Output the [X, Y] coordinate of the center of the cell containing the given text.  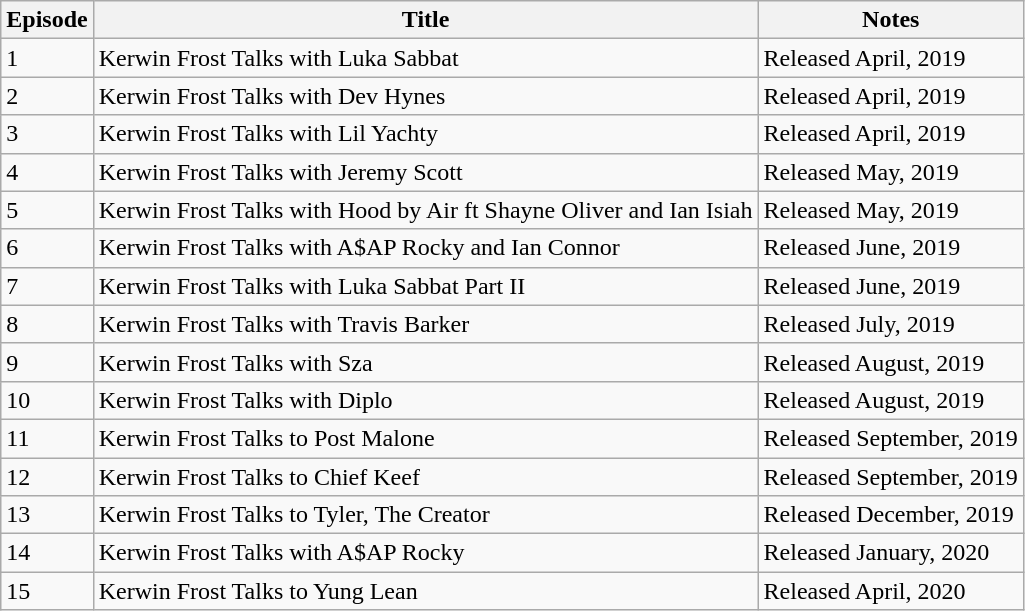
Released July, 2019 [890, 324]
Episode [47, 20]
7 [47, 286]
Released April, 2020 [890, 591]
Kerwin Frost Talks with Lil Yachty [426, 134]
Released December, 2019 [890, 515]
Kerwin Frost Talks to Tyler, The Creator [426, 515]
Kerwin Frost Talks with Dev Hynes [426, 96]
Kerwin Frost Talks with Travis Barker [426, 324]
Notes [890, 20]
Kerwin Frost Talks to Yung Lean [426, 591]
Kerwin Frost Talks with Luka Sabbat [426, 58]
11 [47, 438]
4 [47, 172]
6 [47, 248]
Kerwin Frost Talks with Jeremy Scott [426, 172]
Kerwin Frost Talks with A$AP Rocky [426, 553]
8 [47, 324]
12 [47, 477]
Kerwin Frost Talks with Diplo [426, 400]
Kerwin Frost Talks to Chief Keef [426, 477]
Released January, 2020 [890, 553]
2 [47, 96]
9 [47, 362]
Kerwin Frost Talks with Hood by Air ft Shayne Oliver and Ian Isiah [426, 210]
Kerwin Frost Talks with A$AP Rocky and Ian Connor [426, 248]
Kerwin Frost Talks with Sza [426, 362]
Title [426, 20]
Kerwin Frost Talks to Post Malone [426, 438]
10 [47, 400]
13 [47, 515]
Kerwin Frost Talks with Luka Sabbat Part II [426, 286]
14 [47, 553]
1 [47, 58]
15 [47, 591]
5 [47, 210]
3 [47, 134]
